Scan for the cell matching the given text and deliver its (X, Y) coordinate at center. 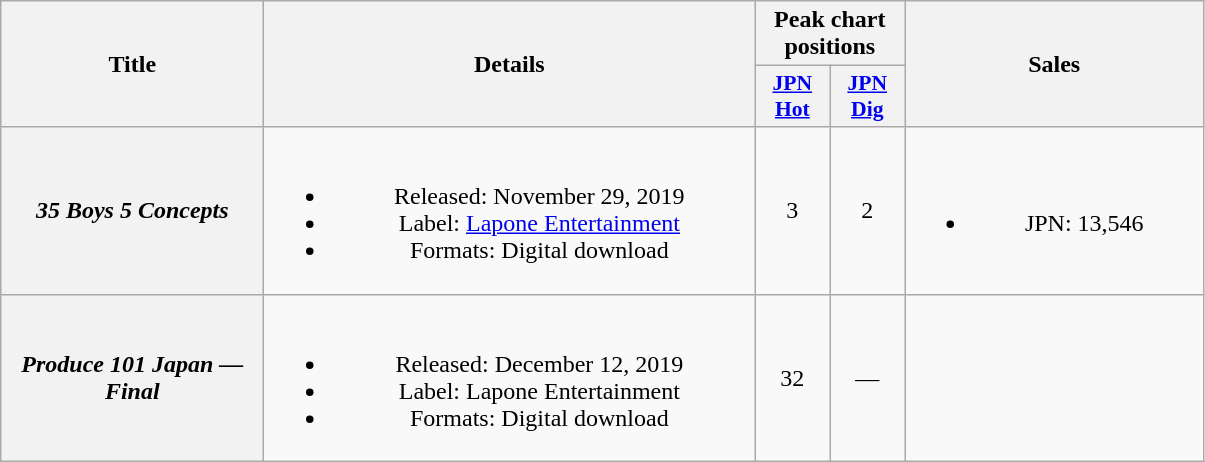
JPN: 13,546 (1054, 210)
Details (510, 64)
2 (868, 210)
Produce 101 Japan — Final (132, 378)
Sales (1054, 64)
32 (792, 378)
3 (792, 210)
Title (132, 64)
Peak chart positions (830, 34)
35 Boys 5 Concepts (132, 210)
Released: November 29, 2019Label: Lapone EntertainmentFormats: Digital download (510, 210)
— (868, 378)
Released: December 12, 2019Label: Lapone EntertainmentFormats: Digital download (510, 378)
JPN Dig (868, 96)
JPN Hot (792, 96)
